Find where the given text appears and provide that cell's center as (x, y) coordinate. 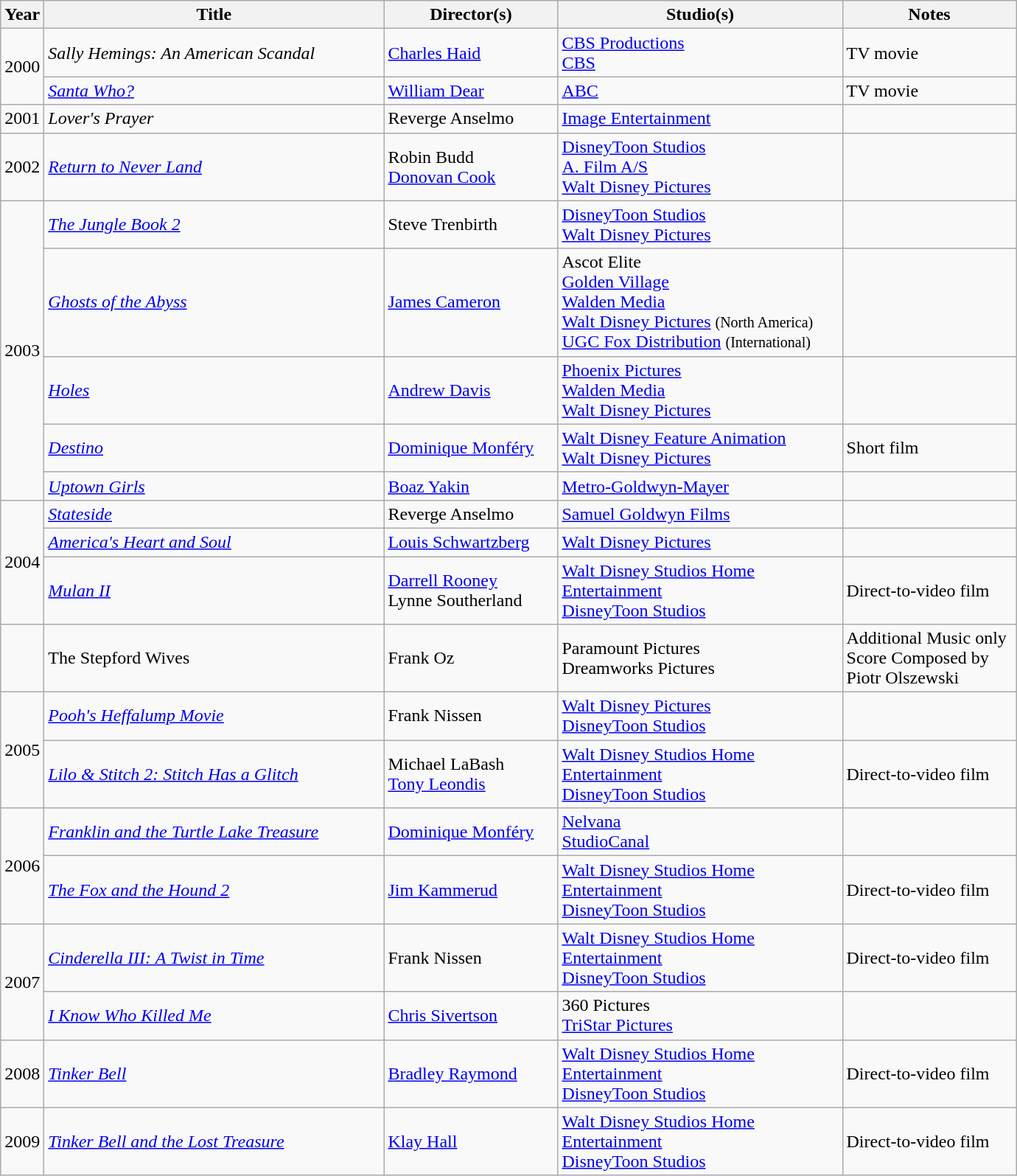
Return to Never Land (214, 167)
2001 (22, 119)
2005 (22, 751)
Notes (929, 15)
Tinker Bell and the Lost Treasure (214, 1141)
2000 (22, 66)
Chris Sivertson (471, 1016)
Director(s) (471, 15)
I Know Who Killed Me (214, 1016)
Mulan II (214, 590)
Lilo & Stitch 2: Stitch Has a Glitch (214, 774)
Image Entertainment (700, 119)
Bradley Raymond (471, 1074)
Holes (214, 390)
Walt Disney PicturesDisneyToon Studios (700, 717)
Ghosts of the Abyss (214, 302)
Studio(s) (700, 15)
Ascot EliteGolden VillageWalden MediaWalt Disney Pictures (North America)UGC Fox Distribution (International) (700, 302)
The Jungle Book 2 (214, 224)
CBS ProductionsCBS (700, 53)
The Stepford Wives (214, 658)
Steve Trenbirth (471, 224)
Tinker Bell (214, 1074)
Robin BuddDonovan Cook (471, 167)
The Fox and the Hound 2 (214, 890)
Jim Kammerud (471, 890)
Stateside (214, 514)
Darrell RooneyLynne Southerland (471, 590)
DisneyToon StudiosWalt Disney Pictures (700, 224)
America's Heart and Soul (214, 542)
NelvanaStudioCanal (700, 832)
Lover's Prayer (214, 119)
360 PicturesTriStar Pictures (700, 1016)
Boaz Yakin (471, 486)
Short film (929, 448)
2008 (22, 1074)
Paramount PicturesDreamworks Pictures (700, 658)
Michael LaBashTony Leondis (471, 774)
Frank Oz (471, 658)
2006 (22, 866)
Franklin and the Turtle Lake Treasure (214, 832)
Phoenix PicturesWalden MediaWalt Disney Pictures (700, 390)
2004 (22, 562)
Samuel Goldwyn Films (700, 514)
Additional Music onlyScore Composed by Piotr Olszewski (929, 658)
Uptown Girls (214, 486)
William Dear (471, 91)
Klay Hall (471, 1141)
Louis Schwartzberg (471, 542)
Sally Hemings: An American Scandal (214, 53)
Walt Disney Pictures (700, 542)
Metro-Goldwyn-Mayer (700, 486)
DisneyToon StudiosA. Film A/SWalt Disney Pictures (700, 167)
ABC (700, 91)
Title (214, 15)
Pooh's Heffalump Movie (214, 717)
Year (22, 15)
Walt Disney Feature AnimationWalt Disney Pictures (700, 448)
2003 (22, 350)
Charles Haid (471, 53)
James Cameron (471, 302)
2002 (22, 167)
2009 (22, 1141)
Santa Who? (214, 91)
Destino (214, 448)
Cinderella III: A Twist in Time (214, 958)
Andrew Davis (471, 390)
2007 (22, 982)
